Find where the given text appears and provide that cell's center as (X, Y) coordinate. 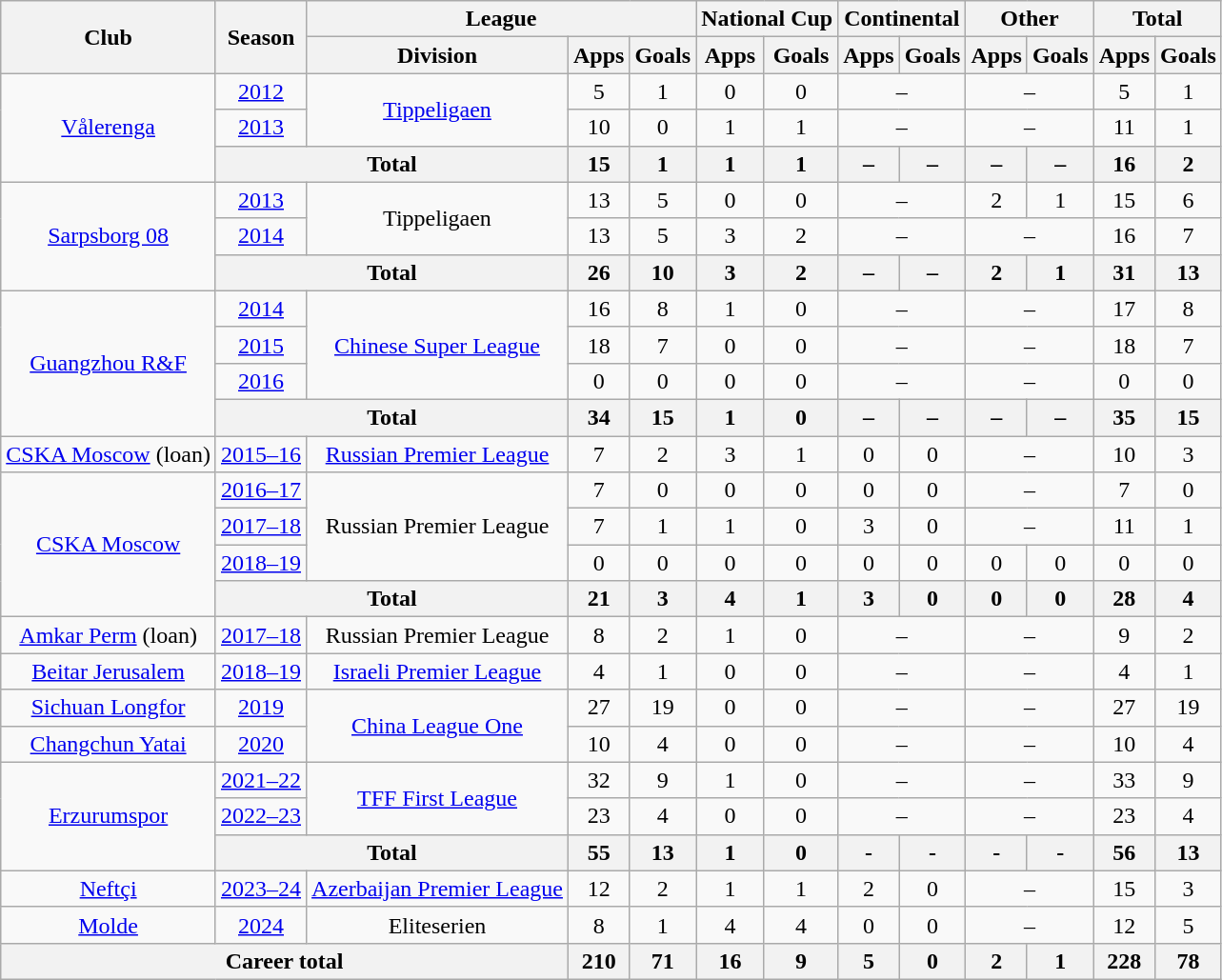
Division (438, 55)
2015–16 (261, 454)
Changchun Yatai (109, 744)
Azerbaijan Premier League (438, 889)
56 (1124, 852)
China League One (438, 726)
Eliteserien (438, 925)
210 (598, 961)
78 (1189, 961)
National Cup (768, 19)
Season (261, 37)
2020 (261, 744)
26 (598, 272)
TFF First League (438, 798)
CSKA Moscow (loan) (109, 454)
Sarpsborg 08 (109, 236)
33 (1124, 780)
6 (1189, 200)
Other (1030, 19)
Beitar Jerusalem (109, 671)
228 (1124, 961)
35 (1124, 417)
2021–22 (261, 780)
32 (598, 780)
Guangzhou R&F (109, 363)
21 (598, 599)
Amkar Perm (loan) (109, 635)
Israeli Premier League (438, 671)
Chinese Super League (438, 345)
31 (1124, 272)
34 (598, 417)
2015 (261, 345)
71 (663, 961)
2023–24 (261, 889)
Career total (285, 961)
2016–17 (261, 490)
55 (598, 852)
2024 (261, 925)
Vålerenga (109, 128)
Club (109, 37)
Continental (902, 19)
2016 (261, 381)
Neftçi (109, 889)
Molde (109, 925)
CSKA Moscow (109, 545)
17 (1124, 309)
2022–23 (261, 816)
League (501, 19)
Erzurumspor (109, 816)
2012 (261, 91)
2019 (261, 708)
Sichuan Longfor (109, 708)
28 (1124, 599)
